Locate the cell with the specified text and output its (x, y) center coordinate. 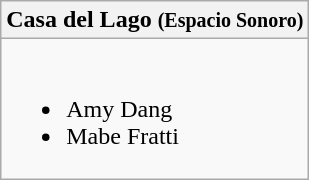
Amy DangMabe Fratti (155, 109)
Casa del Lago (Espacio Sonoro) (155, 20)
